Provide the (x, y) coordinate of the cell's center where the given text is located.  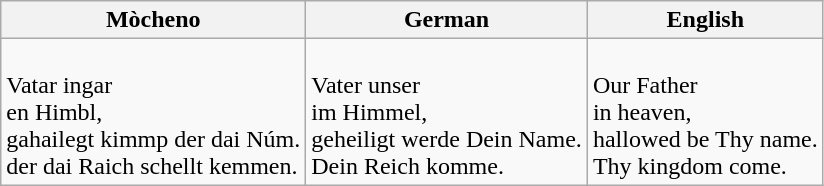
English (705, 20)
Our Father in heaven, hallowed be Thy name. Thy kingdom come. (705, 112)
Mòcheno (154, 20)
German (447, 20)
Vater unser im Himmel, geheiligt werde Dein Name. Dein Reich komme. (447, 112)
Vatar ingar en Himbl, gahailegt kimmp der dai Núm. der dai Raich schellt kemmen. (154, 112)
